Scan for the cell matching the given text and deliver its (x, y) coordinate at center. 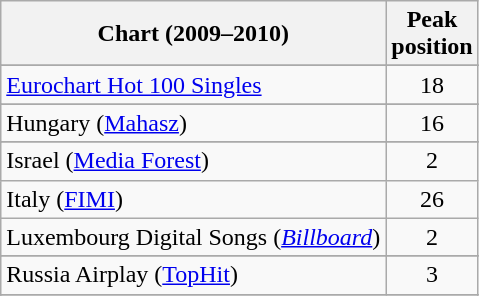
16 (432, 123)
Hungary (Mahasz) (194, 123)
Eurochart Hot 100 Singles (194, 85)
Russia Airplay (TopHit) (194, 275)
Israel (Media Forest) (194, 161)
Peakposition (432, 34)
18 (432, 85)
Italy (FIMI) (194, 199)
26 (432, 199)
Chart (2009–2010) (194, 34)
3 (432, 275)
Luxembourg Digital Songs (Billboard) (194, 237)
